Detect which cell encompasses the target text, then output its (x, y) center coordinate. 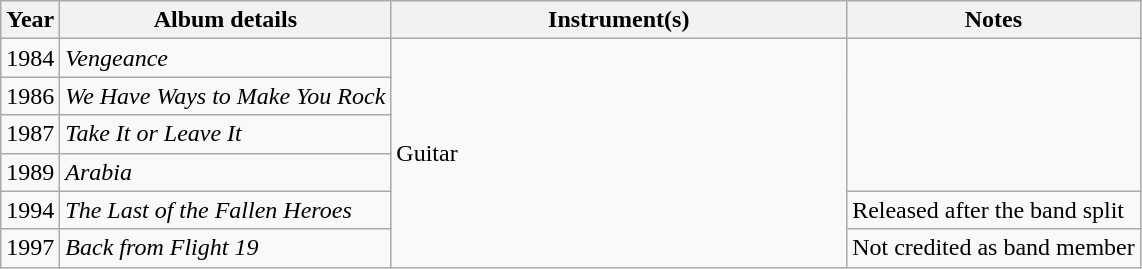
Vengeance (226, 58)
Released after the band split (994, 210)
Back from Flight 19 (226, 248)
1997 (30, 248)
Notes (994, 20)
1989 (30, 172)
Arabia (226, 172)
1984 (30, 58)
1994 (30, 210)
The Last of the Fallen Heroes (226, 210)
Not credited as band member (994, 248)
Instrument(s) (619, 20)
Take It or Leave It (226, 134)
1986 (30, 96)
Album details (226, 20)
Guitar (619, 153)
Year (30, 20)
1987 (30, 134)
We Have Ways to Make You Rock (226, 96)
